Scan for the cell matching the given text and deliver its [x, y] coordinate at center. 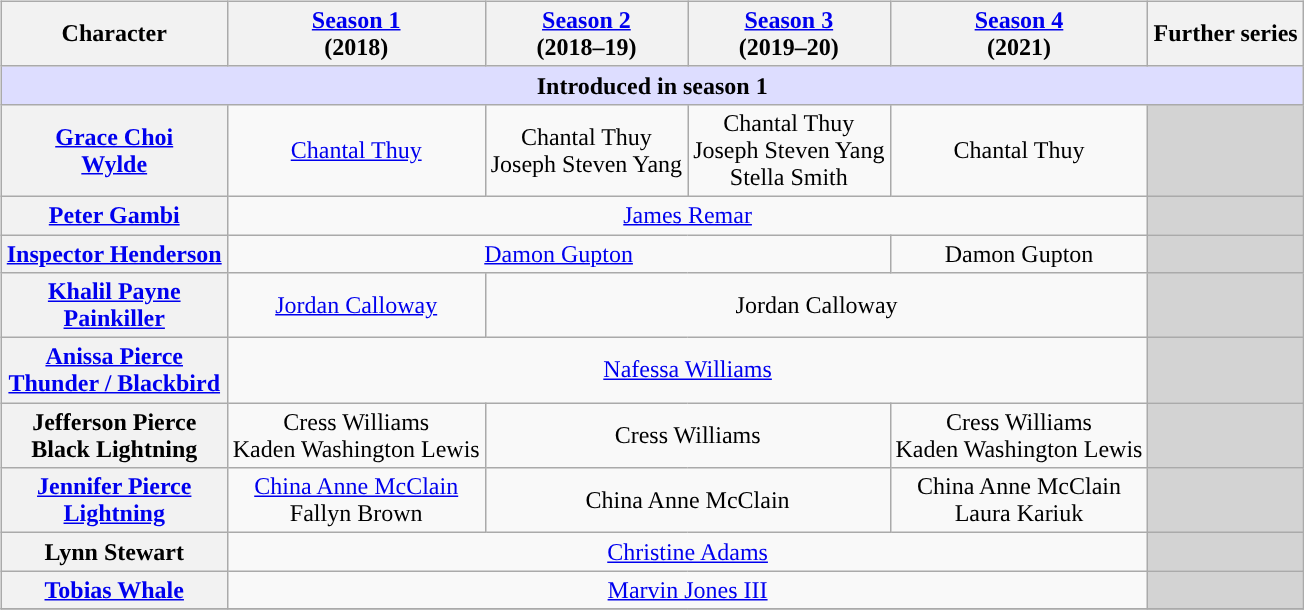
Inspector Henderson [114, 253]
Further series [1226, 34]
Chantal ThuyJoseph Steven Yang [586, 150]
China Anne McClain [688, 500]
Marvin Jones III [688, 590]
Season 1(2018) [356, 34]
Jennifer PierceLightning [114, 500]
Introduced in season 1 [652, 85]
Jefferson Pierce Black Lightning [114, 436]
Khalil PaynePainkiller [114, 306]
Grace ChoiWylde [114, 150]
China Anne McClain Fallyn Brown [356, 500]
Christine Adams [688, 552]
Anissa Pierce Thunder / Blackbird [114, 370]
China Anne McClain Laura Kariuk [1019, 500]
Tobias Whale [114, 590]
Character [114, 34]
Peter Gambi [114, 215]
Lynn Stewart [114, 552]
James Remar [688, 215]
Season 4(2021) [1019, 34]
Nafessa Williams [688, 370]
Season 2(2018–19) [586, 34]
Season 3(2019–20) [789, 34]
Cress Williams [688, 436]
Chantal ThuyJoseph Steven YangStella Smith [789, 150]
